Find where the given text appears and provide that cell's center as (x, y) coordinate. 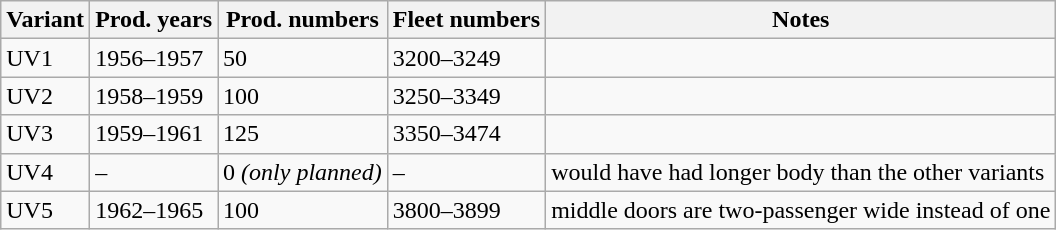
3350–3474 (466, 134)
1959–1961 (154, 134)
UV4 (46, 172)
Variant (46, 20)
Prod. years (154, 20)
1956–1957 (154, 58)
Notes (801, 20)
UV2 (46, 96)
0 (only planned) (303, 172)
UV5 (46, 210)
50 (303, 58)
UV1 (46, 58)
Fleet numbers (466, 20)
would have had longer body than the other variants (801, 172)
3200–3249 (466, 58)
1962–1965 (154, 210)
middle doors are two-passenger wide instead of one (801, 210)
UV3 (46, 134)
1958–1959 (154, 96)
Prod. numbers (303, 20)
3250–3349 (466, 96)
3800–3899 (466, 210)
125 (303, 134)
